Search for the cell housing the specified text and yield its (X, Y) center coordinate. 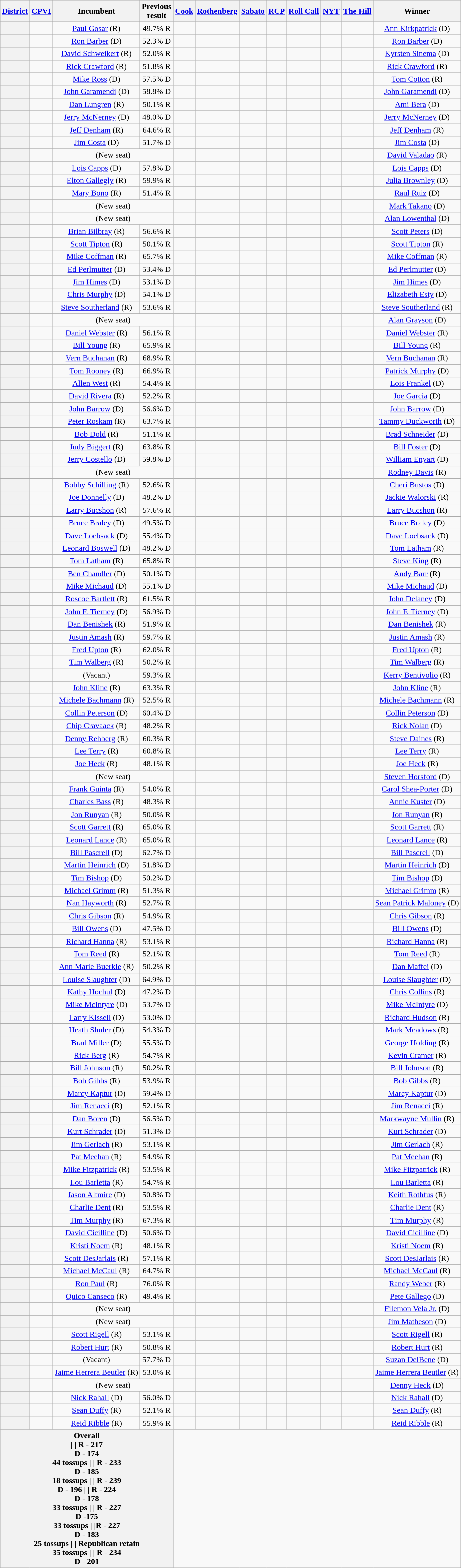
50.2% D (157, 878)
Heath Shuler (D) (97, 1030)
54.4% R (157, 383)
Chris Murphy (D) (97, 294)
52.7% R (157, 903)
47.5% D (157, 928)
Suzan DelBene (D) (417, 1359)
Winner (417, 11)
50.8% D (157, 1195)
51.8% R (157, 66)
David Valadao (R) (417, 155)
Kyrsten Sinema (D) (417, 54)
64.7% R (157, 1271)
55.1% D (157, 586)
John Delaney (D) (417, 599)
Raul Ruiz (D) (417, 193)
Rothenberg (217, 11)
Randy Weber (R) (417, 1284)
57.6% R (157, 510)
64.9% D (157, 979)
Markwayne Mullin (R) (417, 1119)
60.4% D (157, 713)
Andy Barr (R) (417, 573)
64.6% R (157, 130)
Dan Maffei (D) (417, 966)
50.6% D (157, 1233)
Jim Matheson (D) (417, 1321)
65.8% R (157, 561)
Denny Heck (D) (417, 1385)
59.3% R (157, 675)
51.3% R (157, 890)
The Hill (357, 11)
Ben Chandler (D) (97, 573)
48.2% R (157, 726)
Mary Bono (R) (97, 193)
Elton Gallegly (R) (97, 181)
59.8% D (157, 459)
62.7% D (157, 852)
62.0% R (157, 650)
Elizabeth Esty (D) (417, 294)
57.7% D (157, 1359)
Paul Gosar (R) (97, 28)
59.4% D (157, 1093)
Tom Rooney (R) (97, 371)
57.1% R (157, 1258)
55.4% D (157, 535)
60.3% R (157, 738)
RCP (277, 11)
Ann Kirkpatrick (D) (417, 28)
Nan Hayworth (R) (97, 903)
61.5% R (157, 599)
District (15, 11)
Steven Horsford (D) (417, 777)
Jerry Costello (D) (97, 459)
Chris Collins (R) (417, 992)
Bobby Schilling (R) (97, 485)
52.5% R (157, 700)
Carol Shea-Porter (D) (417, 789)
56.0% D (157, 1398)
52.6% R (157, 485)
Steve King (R) (417, 561)
Alan Grayson (D) (417, 320)
Bill Foster (D) (417, 447)
52.2% R (157, 396)
Tammy Duckworth (D) (417, 421)
56.9% D (157, 612)
William Enyart (D) (417, 459)
48.0% D (157, 117)
67.3% R (157, 1220)
Keith Rothfus (R) (417, 1195)
Ron Paul (R) (97, 1284)
Ann Marie Buerkle (R) (97, 966)
51.9% R (157, 624)
Dan Boren (D) (97, 1119)
Rick Nolan (D) (417, 726)
Kerry Bentivolio (R) (417, 675)
Dan Lungren (R) (97, 104)
Mark Meadows (R) (417, 1030)
Steve Daines (R) (417, 738)
George Holding (R) (417, 1043)
53.0% D (157, 1017)
59.7% R (157, 637)
59.9% R (157, 181)
Roll Call (304, 11)
Joe Garcia (D) (417, 396)
Chip Cravaack (R) (97, 726)
Pete Gallego (D) (417, 1296)
58.8% D (157, 92)
Denny Rehberg (R) (97, 738)
Sean Patrick Maloney (D) (417, 903)
52.3% D (157, 41)
Roscoe Bartlett (R) (97, 599)
Filemon Vela Jr. (D) (417, 1309)
Brad Schneider (D) (417, 434)
53.1% D (157, 282)
57.8% D (157, 168)
Brian Bilbray (R) (97, 231)
Previousresult (157, 11)
49.4% R (157, 1296)
51.8% D (157, 865)
NYT (331, 11)
53.4% D (157, 269)
50.8% R (157, 1347)
Cheri Bustos (D) (417, 485)
63.8% R (157, 447)
Joe Donnelly (D) (97, 497)
49.7% R (157, 28)
56.6% R (157, 231)
Lois Frankel (D) (417, 383)
Mike Ross (D) (97, 79)
51.7% D (157, 142)
53.0% R (157, 1372)
Rodney Davis (R) (417, 472)
52.0% R (157, 54)
Rick Berg (R) (97, 1055)
53.7% D (157, 1005)
47.2% D (157, 992)
54.1% D (157, 294)
David Schweikert (R) (97, 54)
Peter Roskam (R) (97, 421)
Kevin Cramer (R) (417, 1055)
57.5% D (157, 79)
63.3% R (157, 688)
55.5% D (157, 1043)
49.5% D (157, 523)
50.1% D (157, 573)
Tom Cotton (R) (417, 79)
Annie Kuster (D) (417, 802)
63.7% R (157, 421)
Cook (184, 11)
53.6% R (157, 307)
Mark Takano (D) (417, 206)
54.0% R (157, 789)
68.9% R (157, 358)
Frank Guinta (R) (97, 789)
54.3% D (157, 1030)
56.6% D (157, 409)
66.9% R (157, 371)
56.5% D (157, 1119)
Alan Lowenthal (D) (417, 219)
Kathy Hochul (D) (97, 992)
56.1% R (157, 332)
48.3% R (157, 802)
76.0% R (157, 1284)
Jason Altmire (D) (97, 1195)
Ami Bera (D) (417, 104)
Patrick Murphy (D) (417, 371)
60.8% R (157, 751)
Bob Dold (R) (97, 434)
65.9% R (157, 345)
Quico Canseco (R) (97, 1296)
David Rivera (R) (97, 396)
Charles Bass (R) (97, 802)
Sabato (253, 11)
Leonard Boswell (D) (97, 548)
Brad Miller (D) (97, 1043)
55.9% R (157, 1423)
Allen West (R) (97, 383)
51.3% D (157, 1131)
Larry Kissell (D) (97, 1017)
50.0% R (157, 814)
53.9% R (157, 1081)
51.1% R (157, 434)
65.7% R (157, 257)
Incumbent (97, 11)
Richard Hudson (R) (417, 1017)
Judy Biggert (R) (97, 447)
CPVI (41, 11)
Jackie Walorski (R) (417, 497)
51.4% R (157, 193)
Scott Peters (D) (417, 231)
Julia Brownley (D) (417, 181)
